Determine the [X, Y] coordinate at the center of the cell enclosing the given text.  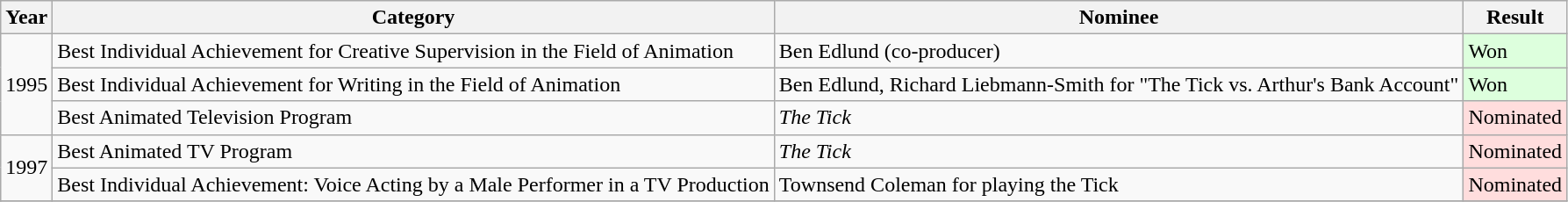
Category [413, 18]
Best Animated TV Program [413, 151]
Nominee [1119, 18]
Year [26, 18]
1995 [26, 84]
Result [1515, 18]
Best Individual Achievement for Writing in the Field of Animation [413, 84]
Best Individual Achievement: Voice Acting by a Male Performer in a TV Production [413, 184]
Best Animated Television Program [413, 118]
Ben Edlund, Richard Liebmann-Smith for "The Tick vs. Arthur's Bank Account" [1119, 84]
Townsend Coleman for playing the Tick [1119, 184]
Ben Edlund (co-producer) [1119, 51]
1997 [26, 168]
Best Individual Achievement for Creative Supervision in the Field of Animation [413, 51]
